Locate the cell with the specified text and output its (x, y) center coordinate. 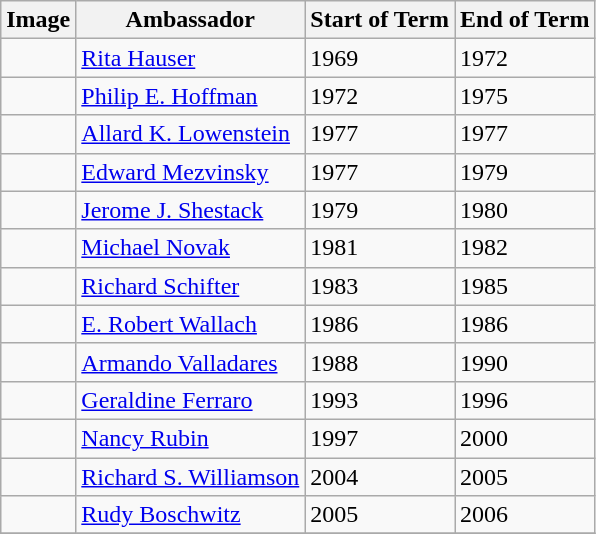
Nancy Rubin (190, 438)
2006 (524, 515)
Richard Schifter (190, 286)
1969 (380, 58)
Allard K. Lowenstein (190, 134)
Rita Hauser (190, 58)
1993 (380, 400)
1981 (380, 248)
Armando Valladares (190, 362)
E. Robert Wallach (190, 324)
Jerome J. Shestack (190, 210)
1996 (524, 400)
Geraldine Ferraro (190, 400)
1980 (524, 210)
Ambassador (190, 20)
1990 (524, 362)
Start of Term (380, 20)
Richard S. Williamson (190, 477)
1975 (524, 96)
2000 (524, 438)
1985 (524, 286)
Philip E. Hoffman (190, 96)
2004 (380, 477)
1988 (380, 362)
Image (38, 20)
End of Term (524, 20)
1983 (380, 286)
Michael Novak (190, 248)
1982 (524, 248)
Rudy Boschwitz (190, 515)
1997 (380, 438)
Edward Mezvinsky (190, 172)
